Provide the [X, Y] coordinate of the cell's center where the given text is located.  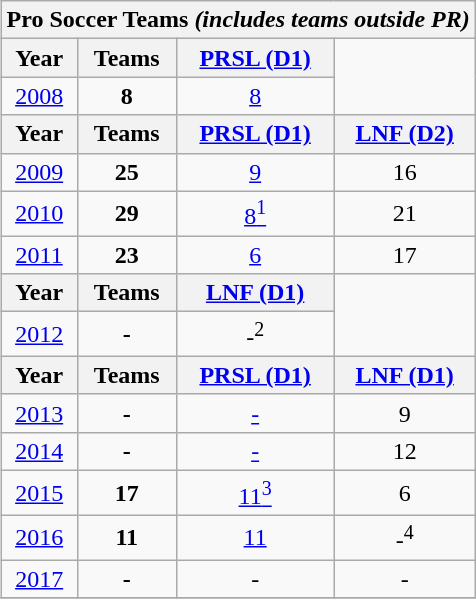
25 [126, 172]
2011 [39, 255]
2008 [39, 96]
2013 [39, 413]
-2 [255, 334]
16 [404, 172]
2016 [39, 538]
2012 [39, 334]
2015 [39, 492]
2009 [39, 172]
LNF (D2) [404, 134]
29 [126, 214]
21 [404, 214]
113 [255, 492]
2017 [39, 579]
Pro Soccer Teams (includes teams outside PR) [238, 20]
12 [404, 451]
81 [255, 214]
2010 [39, 214]
23 [126, 255]
2014 [39, 451]
-4 [404, 538]
